Output the [x, y] coordinate of the center of the cell containing the given text.  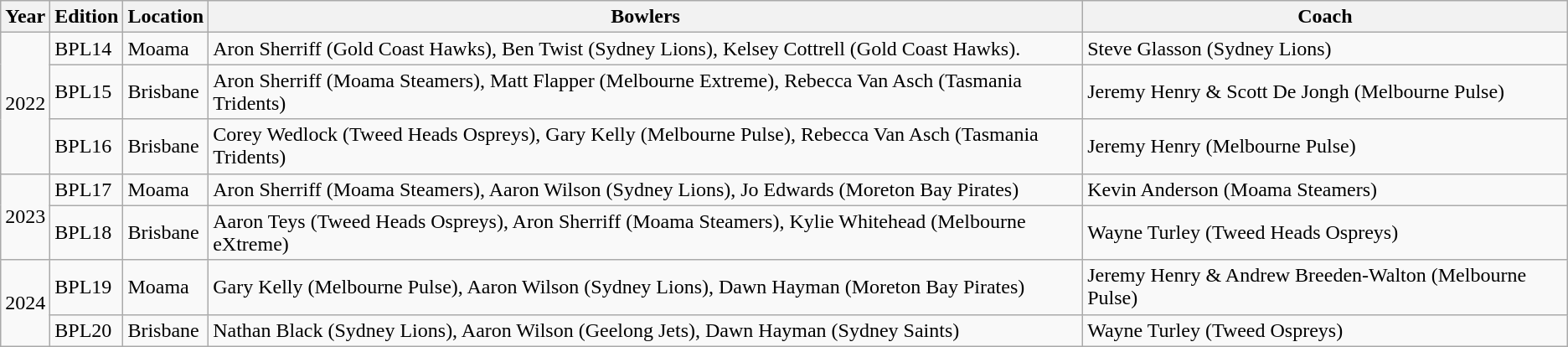
Aron Sherriff (Moama Steamers), Matt Flapper (Melbourne Extreme), Rebecca Van Asch (Tasmania Tridents) [646, 92]
Kevin Anderson (Moama Steamers) [1325, 189]
Jeremy Henry & Andrew Breeden-Walton (Melbourne Pulse) [1325, 287]
Corey Wedlock (Tweed Heads Ospreys), Gary Kelly (Melbourne Pulse), Rebecca Van Asch (Tasmania Tridents) [646, 146]
2022 [25, 103]
BPL17 [87, 189]
BPL15 [87, 92]
Aron Sherriff (Moama Steamers), Aaron Wilson (Sydney Lions), Jo Edwards (Moreton Bay Pirates) [646, 189]
Gary Kelly (Melbourne Pulse), Aaron Wilson (Sydney Lions), Dawn Hayman (Moreton Bay Pirates) [646, 287]
BPL16 [87, 146]
BPL19 [87, 287]
Jeremy Henry & Scott De Jongh (Melbourne Pulse) [1325, 92]
Steve Glasson (Sydney Lions) [1325, 49]
Aaron Teys (Tweed Heads Ospreys), Aron Sherriff (Moama Steamers), Kylie Whitehead (Melbourne eXtreme) [646, 233]
BPL18 [87, 233]
Edition [87, 17]
BPL14 [87, 49]
Bowlers [646, 17]
Wayne Turley (Tweed Ospreys) [1325, 330]
Coach [1325, 17]
BPL20 [87, 330]
Year [25, 17]
Wayne Turley (Tweed Heads Ospreys) [1325, 233]
Location [166, 17]
Nathan Black (Sydney Lions), Aaron Wilson (Geelong Jets), Dawn Hayman (Sydney Saints) [646, 330]
Jeremy Henry (Melbourne Pulse) [1325, 146]
2023 [25, 216]
Aron Sherriff (Gold Coast Hawks), Ben Twist (Sydney Lions), Kelsey Cottrell (Gold Coast Hawks). [646, 49]
2024 [25, 303]
